Search for the cell housing the specified text and yield its [X, Y] center coordinate. 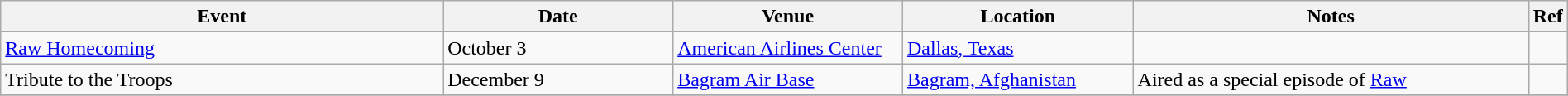
Notes [1331, 17]
Bagram, Afghanistan [1017, 79]
Venue [788, 17]
Ref [1548, 17]
December 9 [558, 79]
Aired as a special episode of Raw [1331, 79]
Event [222, 17]
American Airlines Center [788, 48]
Bagram Air Base [788, 79]
Tribute to the Troops [222, 79]
Date [558, 17]
Location [1017, 17]
Dallas, Texas [1017, 48]
Raw Homecoming [222, 48]
October 3 [558, 48]
